Provide the [x, y] coordinate of the cell's center where the given text is located.  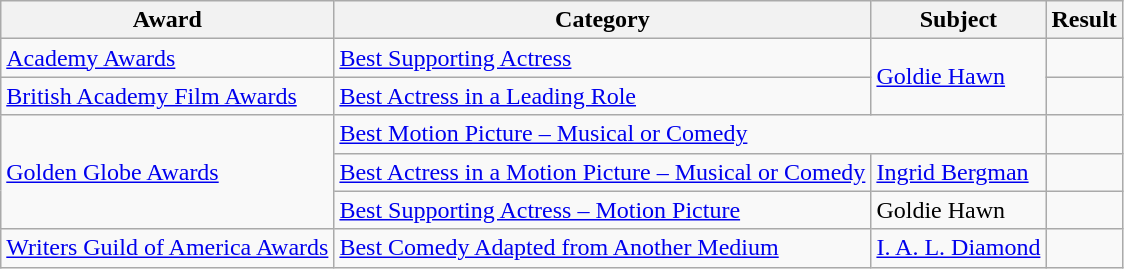
Best Comedy Adapted from Another Medium [602, 248]
Best Actress in a Leading Role [602, 96]
Ingrid Bergman [958, 172]
Best Actress in a Motion Picture – Musical or Comedy [602, 172]
I. A. L. Diamond [958, 248]
Best Supporting Actress [602, 58]
Golden Globe Awards [168, 172]
Award [168, 20]
Subject [958, 20]
Category [602, 20]
Result [1084, 20]
Academy Awards [168, 58]
Best Motion Picture – Musical or Comedy [690, 134]
Writers Guild of America Awards [168, 248]
Best Supporting Actress – Motion Picture [602, 210]
British Academy Film Awards [168, 96]
